Return the (X, Y) coordinate for the center point of the cell that contains the specified text.  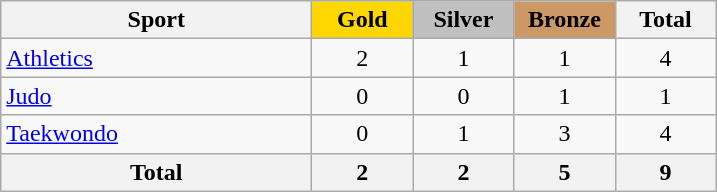
Bronze (564, 20)
Judo (156, 96)
5 (564, 172)
Taekwondo (156, 134)
3 (564, 134)
Sport (156, 20)
9 (666, 172)
Athletics (156, 58)
Silver (464, 20)
Gold (362, 20)
